Return (X, Y) of the center of cell containing provided text 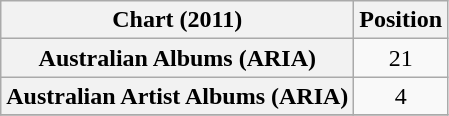
21 (401, 58)
Australian Albums (ARIA) (178, 58)
Australian Artist Albums (ARIA) (178, 96)
4 (401, 96)
Chart (2011) (178, 20)
Position (401, 20)
